Scan for the cell matching the given text and deliver its [X, Y] coordinate at center. 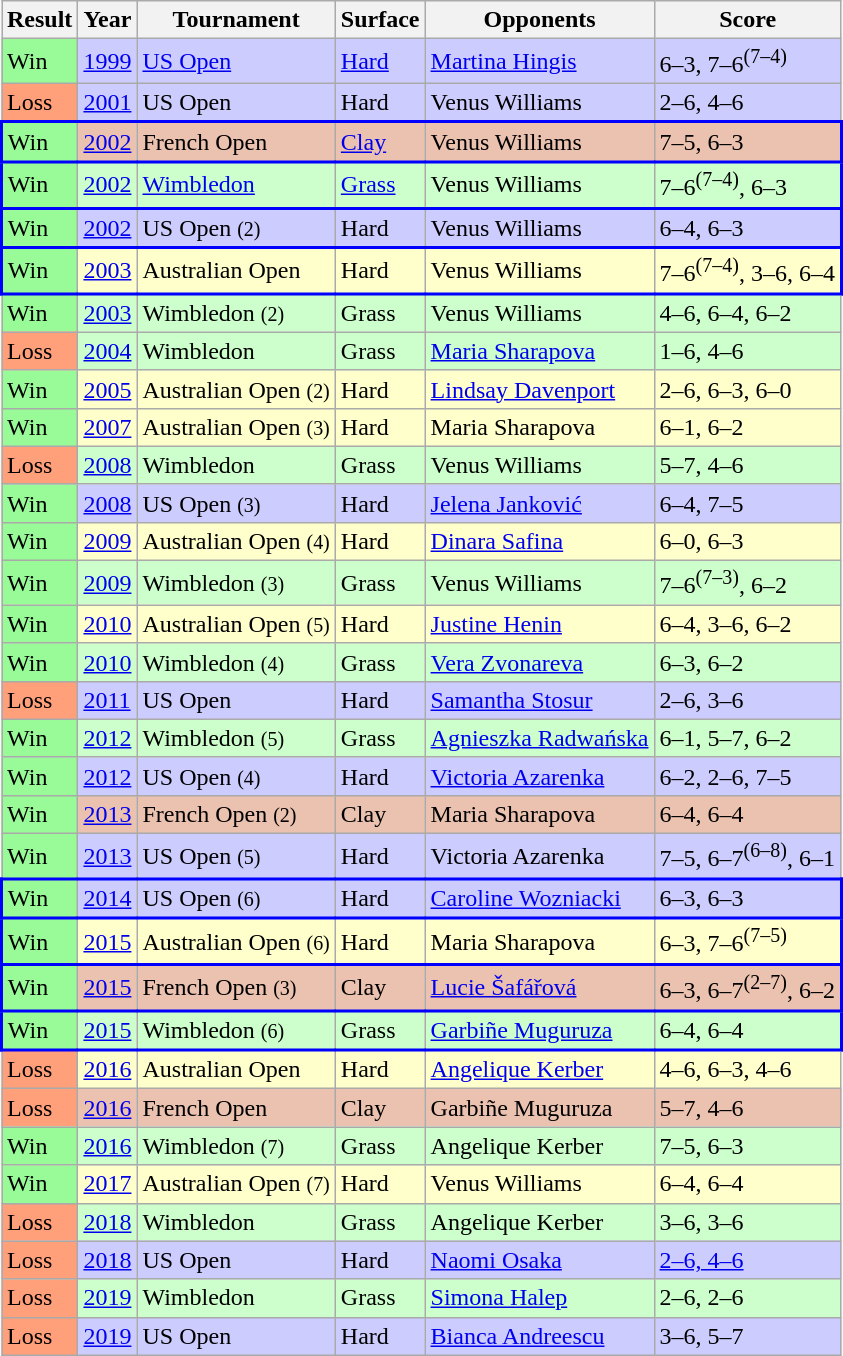
US Open (3) [236, 503]
Vera Zvonareva [540, 662]
Result [40, 20]
Caroline Wozniacki [540, 899]
2004 [108, 351]
Jelena Janković [540, 503]
Wimbledon (3) [236, 584]
3–6, 5–7 [748, 1336]
US Open (5) [236, 856]
2007 [108, 427]
7–6(7–4), 3–6, 6–4 [748, 270]
6–2, 2–6, 7–5 [748, 776]
6–3, 6–3 [748, 899]
6–0, 6–3 [748, 542]
Wimbledon (6) [236, 1031]
Justine Henin [540, 624]
6–4, 3–6, 6–2 [748, 624]
2017 [108, 1184]
US Open (4) [236, 776]
Simona Halep [540, 1298]
Score [748, 20]
Australian Open (6) [236, 941]
6–3, 6–2 [748, 662]
US Open (2) [236, 228]
6–1, 5–7, 6–2 [748, 738]
Opponents [540, 20]
4–6, 6–3, 4–6 [748, 1070]
Samantha Stosur [540, 700]
Naomi Osaka [540, 1260]
2–6, 3–6 [748, 700]
Martina Hingis [540, 62]
Australian Open (3) [236, 427]
2011 [108, 700]
Year [108, 20]
2014 [108, 899]
Dinara Safina [540, 542]
Agnieszka Radwańska [540, 738]
7–6(7–3), 6–2 [748, 584]
Wimbledon (5) [236, 738]
6–4, 6–3 [748, 228]
1–6, 4–6 [748, 351]
2–6, 2–6 [748, 1298]
French Open (3) [236, 987]
Australian Open (5) [236, 624]
2–6, 6–3, 6–0 [748, 389]
Bianca Andreescu [540, 1336]
7–5, 6–7(6–8), 6–1 [748, 856]
6–1, 6–2 [748, 427]
Lindsay Davenport [540, 389]
French Open (2) [236, 814]
Australian Open (7) [236, 1184]
Surface [380, 20]
6–3, 7–6(7–4) [748, 62]
Australian Open (2) [236, 389]
Lucie Šafářová [540, 987]
6–4, 7–5 [748, 503]
6–3, 6–7(2–7), 6–2 [748, 987]
US Open (6) [236, 899]
Wimbledon (4) [236, 662]
2001 [108, 102]
6–3, 7–6(7–5) [748, 941]
Australian Open (4) [236, 542]
Tournament [236, 20]
3–6, 3–6 [748, 1222]
4–6, 6–4, 6–2 [748, 312]
Wimbledon (7) [236, 1146]
1999 [108, 62]
7–6(7–4), 6–3 [748, 185]
2005 [108, 389]
Wimbledon (2) [236, 312]
